Return [X, Y] of the center of cell containing provided text 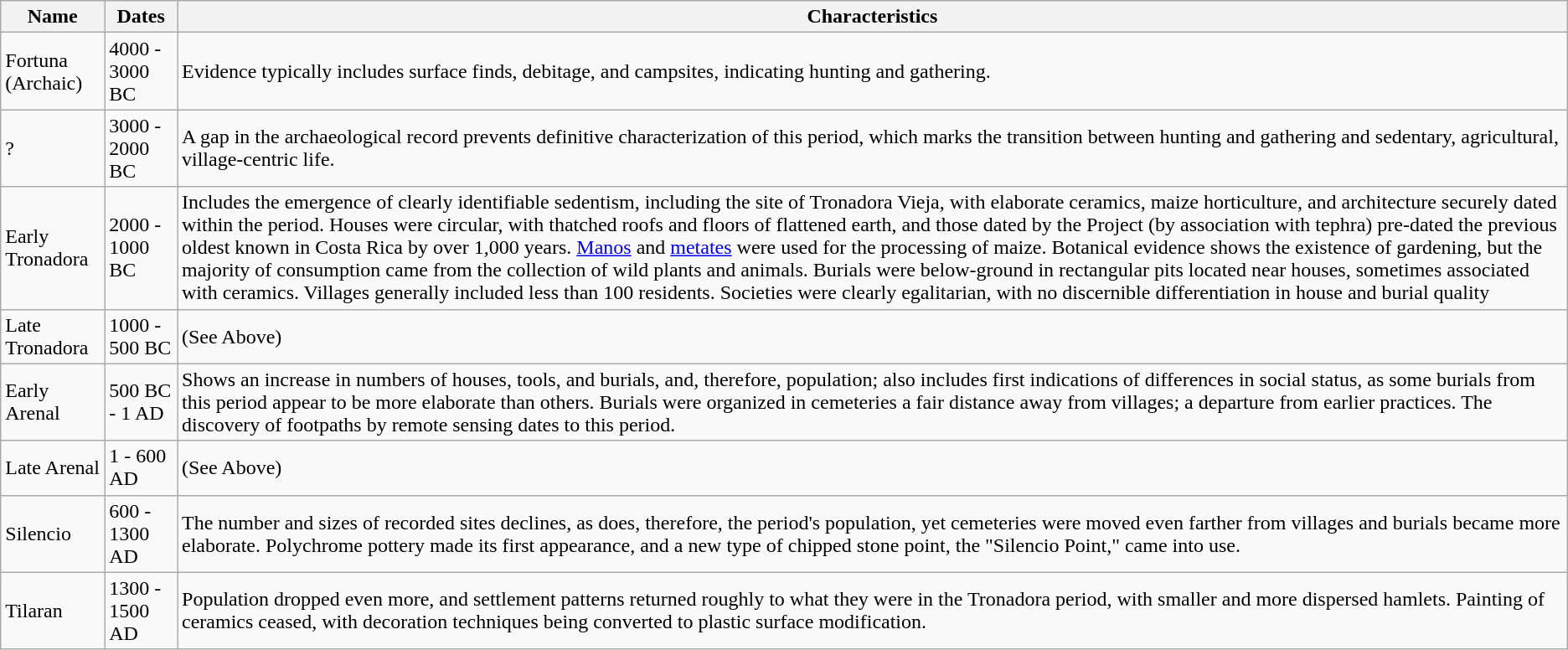
Fortuna (Archaic) [53, 71]
600 - 1300 AD [141, 534]
Late Arenal [53, 467]
1 - 600 AD [141, 467]
500 BC - 1 AD [141, 402]
3000 - 2000 BC [141, 148]
4000 - 3000 BC [141, 71]
Characteristics [873, 17]
Early Arenal [53, 402]
Name [53, 17]
Silencio [53, 534]
1000 - 500 BC [141, 337]
1300 - 1500 AD [141, 611]
Evidence typically includes surface finds, debitage, and campsites, indicating hunting and gathering. [873, 71]
? [53, 148]
Late Tronadora [53, 337]
2000 - 1000 BC [141, 248]
Dates [141, 17]
Early Tronadora [53, 248]
Tilaran [53, 611]
